Find where the given text appears and provide that cell's center as [X, Y] coordinate. 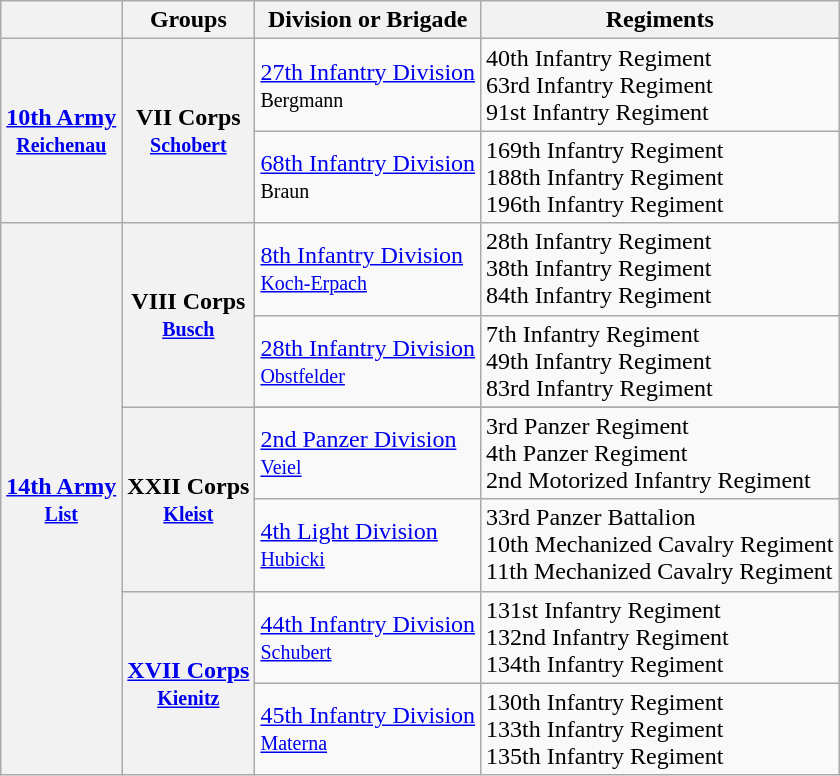
45th Infantry Division Materna [368, 729]
XVII Corps Kienitz [188, 683]
Division or Brigade [368, 20]
131st Infantry Regiment 132nd Infantry Regiment 134th Infantry Regiment [660, 637]
68th Infantry DivisionBraun [368, 177]
14th Army List [62, 499]
4th Light Division Hubicki [368, 545]
10th Army Reichenau [62, 131]
44th Infantry Division Schubert [368, 637]
28th Infantry Division Obstfelder [368, 361]
Groups [188, 20]
7th Infantry Regiment 49th Infantry Regiment 83rd Infantry Regiment [660, 361]
33rd Panzer Battalion 10th Mechanized Cavalry Regiment 11th Mechanized Cavalry Regiment [660, 545]
40th Infantry Regiment 63rd Infantry Regiment 91st Infantry Regiment [660, 85]
8th Infantry Division Koch-Erpach [368, 269]
VII Corps Schobert [188, 131]
130th Infantry Regiment 133th Infantry Regiment 135th Infantry Regiment [660, 729]
XXII Corps Kleist [188, 499]
2nd Panzer Division Veiel [368, 453]
3rd Panzer Regiment 4th Panzer Regiment 2nd Motorized Infantry Regiment [660, 453]
28th Infantry Regiment 38th Infantry Regiment 84th Infantry Regiment [660, 269]
169th Infantry Regiment 188th Infantry Regiment 196th Infantry Regiment [660, 177]
27th Infantry Division Bergmann [368, 85]
VIII Corps Busch [188, 315]
Regiments [660, 20]
